From the cell containing the given text, extract its center point as [x, y] coordinate. 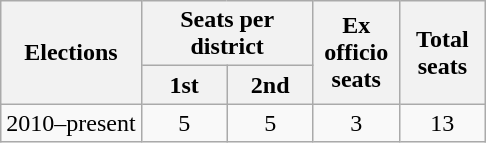
Elections [71, 52]
2nd [270, 85]
1st [184, 85]
Ex officio seats [356, 52]
3 [356, 123]
13 [442, 123]
Seats per district [227, 34]
Total seats [442, 52]
2010–present [71, 123]
